Pinpoint the cell where the given text exists, returning its (X, Y) midpoint coordinate. 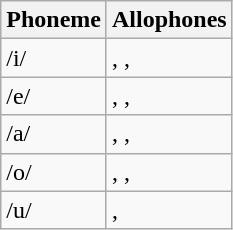
/i/ (54, 58)
, (169, 210)
/e/ (54, 96)
/a/ (54, 134)
/o/ (54, 172)
/u/ (54, 210)
Allophones (169, 20)
Phoneme (54, 20)
